Return (X, Y) of the center of cell containing provided text 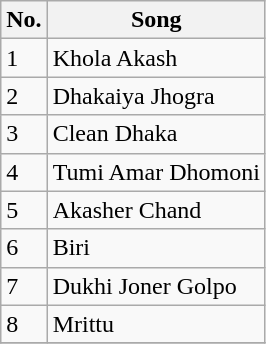
Dhakaiya Jhogra (156, 96)
5 (24, 210)
Biri (156, 248)
3 (24, 134)
6 (24, 248)
Dukhi Joner Golpo (156, 286)
No. (24, 20)
Song (156, 20)
Akasher Chand (156, 210)
Mrittu (156, 324)
2 (24, 96)
Tumi Amar Dhomoni (156, 172)
7 (24, 286)
1 (24, 58)
4 (24, 172)
Khola Akash (156, 58)
8 (24, 324)
Clean Dhaka (156, 134)
